Provide the [x, y] coordinate of the cell's center where the given text is located.  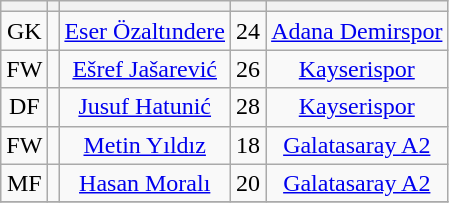
MF [24, 183]
GK [24, 31]
24 [248, 31]
20 [248, 183]
Adana Demirspor [357, 31]
28 [248, 107]
Ešref Jašarević [145, 69]
Hasan Moralı [145, 183]
26 [248, 69]
DF [24, 107]
Eser Özaltındere [145, 31]
18 [248, 145]
Jusuf Hatunić [145, 107]
Metin Yıldız [145, 145]
